Output the (x, y) coordinate of the center of the cell containing the given text.  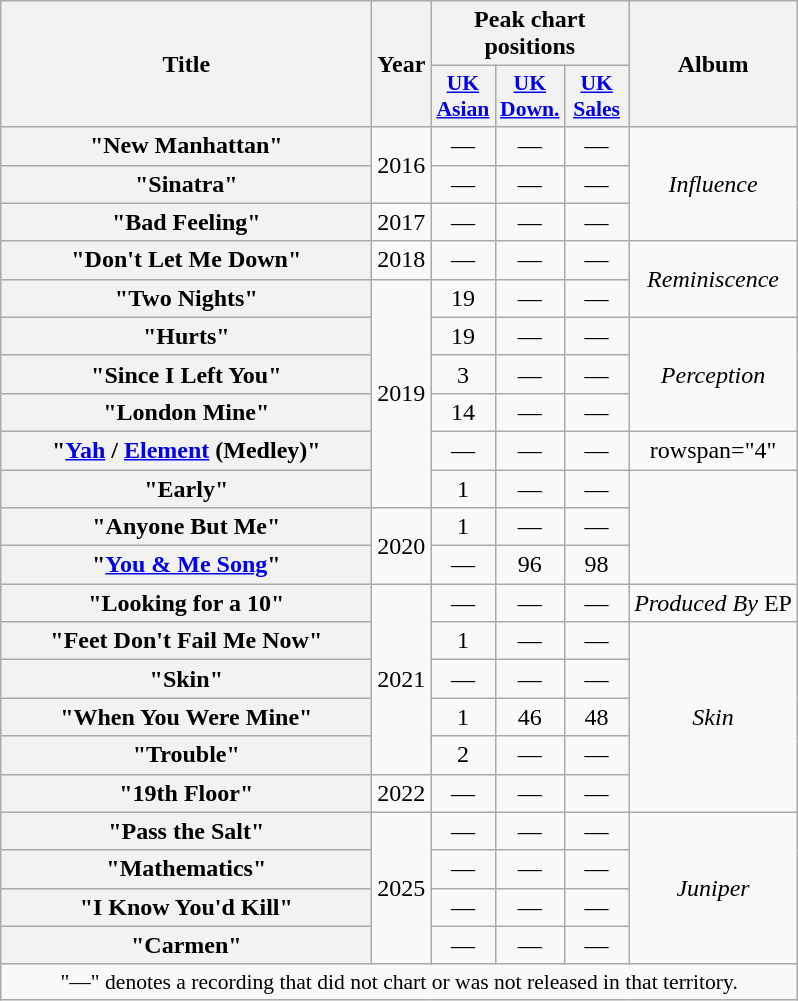
"Mathematics" (186, 869)
"—" denotes a recording that did not chart or was not released in that territory. (400, 982)
Year (402, 64)
"Two Nights" (186, 298)
Title (186, 64)
"Don't Let Me Down" (186, 260)
2018 (402, 260)
"Yah / Element (Medley)" (186, 450)
2016 (402, 165)
2025 (402, 888)
3 (463, 374)
"Trouble" (186, 755)
"New Manhattan" (186, 146)
"Skin" (186, 679)
"Bad Feeling" (186, 222)
Influence (714, 184)
Reminiscence (714, 279)
2017 (402, 222)
46 (530, 717)
"London Mine" (186, 412)
Perception (714, 374)
"Hurts" (186, 336)
48 (597, 717)
96 (530, 565)
2021 (402, 679)
"Looking for a 10" (186, 603)
"Early" (186, 489)
"I Know You'd Kill" (186, 907)
98 (597, 565)
UKSales (597, 96)
Produced By EP (714, 603)
"Since I Left You" (186, 374)
"Carmen" (186, 945)
"19th Floor" (186, 793)
Skin (714, 717)
Peak chart positions (530, 34)
"When You Were Mine" (186, 717)
rowspan="4" (714, 450)
Juniper (714, 888)
"Pass the Salt" (186, 831)
2019 (402, 393)
"Anyone But Me" (186, 527)
2020 (402, 546)
14 (463, 412)
"Sinatra" (186, 184)
2 (463, 755)
Album (714, 64)
UKDown. (530, 96)
2022 (402, 793)
"You & Me Song" (186, 565)
"Feet Don't Fail Me Now" (186, 641)
UKAsian (463, 96)
